Extract the [x, y] coordinate from the center of the cell holding the provided text.  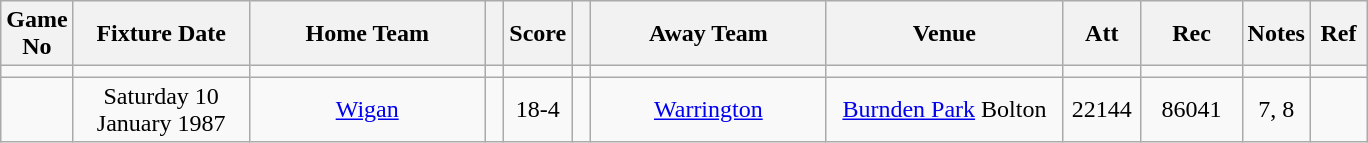
Warrington [708, 110]
86041 [1192, 110]
Away Team [708, 34]
Score [538, 34]
Venue [944, 34]
22144 [1102, 110]
Burnden Park Bolton [944, 110]
18-4 [538, 110]
Rec [1192, 34]
Saturday 10 January 1987 [161, 110]
Att [1102, 34]
Notes [1276, 34]
Game No [37, 34]
7, 8 [1276, 110]
Wigan [367, 110]
Home Team [367, 34]
Fixture Date [161, 34]
Ref [1338, 34]
